Scan for the cell matching the given text and deliver its [x, y] coordinate at center. 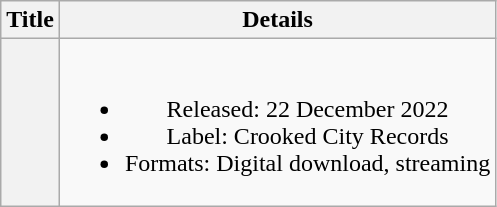
Released: 22 December 2022Label: Crooked City RecordsFormats: Digital download, streaming [277, 122]
Title [30, 20]
Details [277, 20]
